Search for the cell housing the specified text and yield its [X, Y] center coordinate. 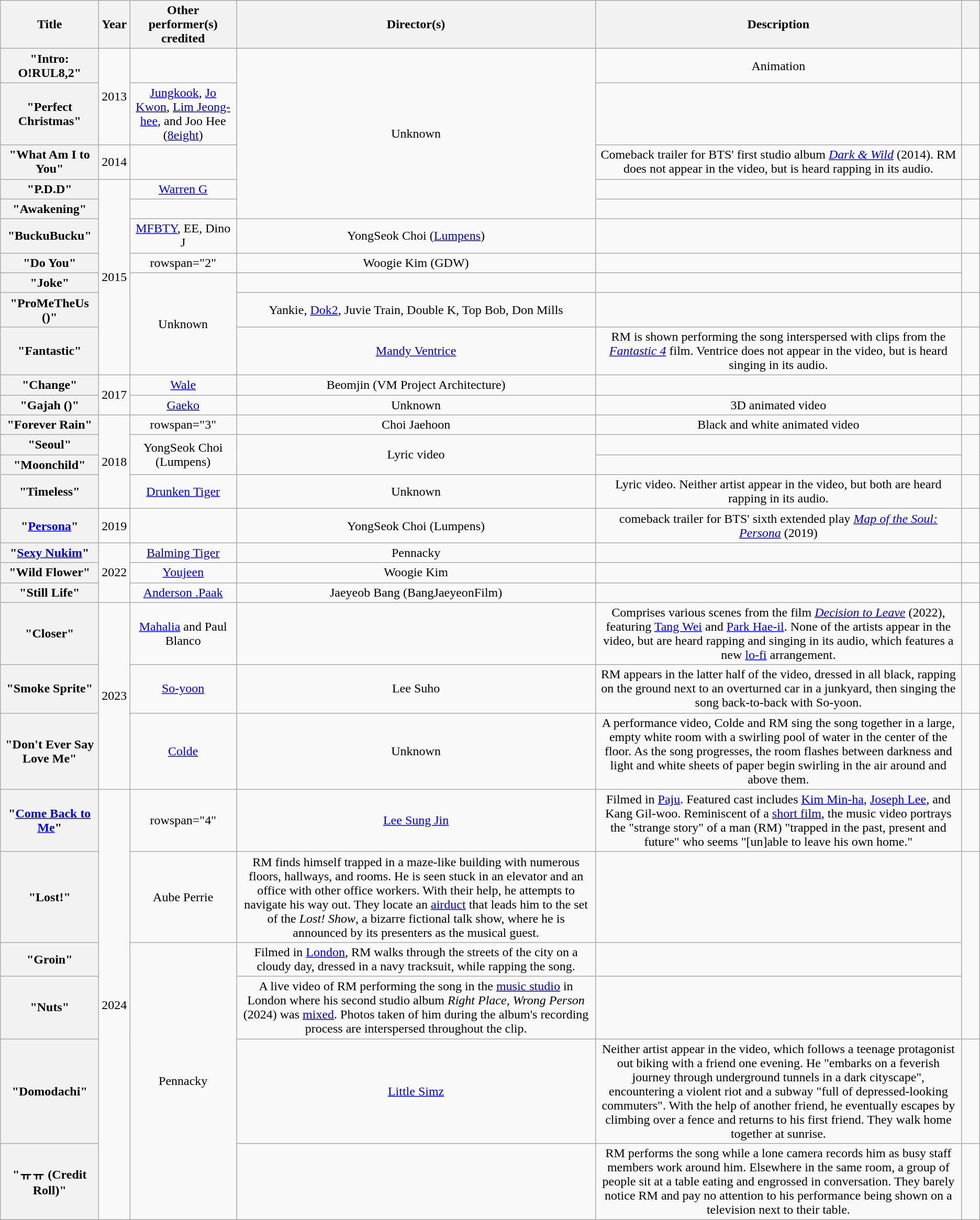
"Awakening" [50, 209]
Jungkook, Jo Kwon, Lim Jeong-hee, and Joo Hee (8eight) [183, 114]
rowspan="4" [183, 821]
Filmed in London, RM walks through the streets of the city on a cloudy day, dressed in a navy tracksuit, while rapping the song. [416, 959]
Animation [779, 66]
Youjeen [183, 573]
"Lost!" [50, 897]
Aube Perrie [183, 897]
Year [114, 25]
Balming Tiger [183, 553]
"Moonchild" [50, 465]
"Joke" [50, 283]
Lyric video [416, 455]
Colde [183, 751]
Wale [183, 385]
Lee Suho [416, 689]
Lyric video. Neither artist appear in the video, but both are heard rapping in its audio. [779, 492]
Mahalia and Paul Blanco [183, 633]
Description [779, 25]
So-yoon [183, 689]
Warren G [183, 189]
2019 [114, 525]
Mandy Ventrice [416, 351]
Other performer(s) credited [183, 25]
"Seoul" [50, 445]
Woogie Kim (GDW) [416, 263]
Little Simz [416, 1091]
Anderson .Paak [183, 592]
"Do You" [50, 263]
"Intro: O!RUL8,2" [50, 66]
"Don't Ever Say Love Me" [50, 751]
2014 [114, 162]
Yankie, Dok2, Juvie Train, Double K, Top Bob, Don Mills [416, 310]
"Nuts" [50, 1007]
comeback trailer for BTS' sixth extended play Map of the Soul: Persona (2019) [779, 525]
rowspan="2" [183, 263]
"Come Back to Me" [50, 821]
"Forever Rain" [50, 425]
"Groin" [50, 959]
Comeback trailer for BTS' first studio album Dark & Wild (2014). RM does not appear in the video, but is heard rapping in its audio. [779, 162]
Gaeko [183, 405]
2015 [114, 277]
3D animated video [779, 405]
"ㅠㅠ (Credit Roll)" [50, 1182]
MFBTY, EE, Dino J [183, 236]
Beomjin (VM Project Architecture) [416, 385]
Drunken Tiger [183, 492]
Choi Jaehoon [416, 425]
Woogie Kim [416, 573]
"Domodachi" [50, 1091]
"BuckuBucku" [50, 236]
"Change" [50, 385]
Black and white animated video [779, 425]
"Perfect Christmas" [50, 114]
Director(s) [416, 25]
"Timeless" [50, 492]
2017 [114, 395]
"ProMeTheUs ()" [50, 310]
"Closer" [50, 633]
"Fantastic" [50, 351]
Lee Sung Jin [416, 821]
"Wild Flower" [50, 573]
"P.D.D" [50, 189]
2024 [114, 1004]
"Smoke Sprite" [50, 689]
2022 [114, 573]
"Gajah ()" [50, 405]
Jaeyeob Bang (BangJaeyeonFilm) [416, 592]
"Sexy Nukim" [50, 553]
2018 [114, 462]
"Persona" [50, 525]
2013 [114, 97]
2023 [114, 696]
Title [50, 25]
"What Am I to You" [50, 162]
rowspan="3" [183, 425]
"Still Life" [50, 592]
